Capture the cell that displays the provided text and extract its (x, y) central coordinate. 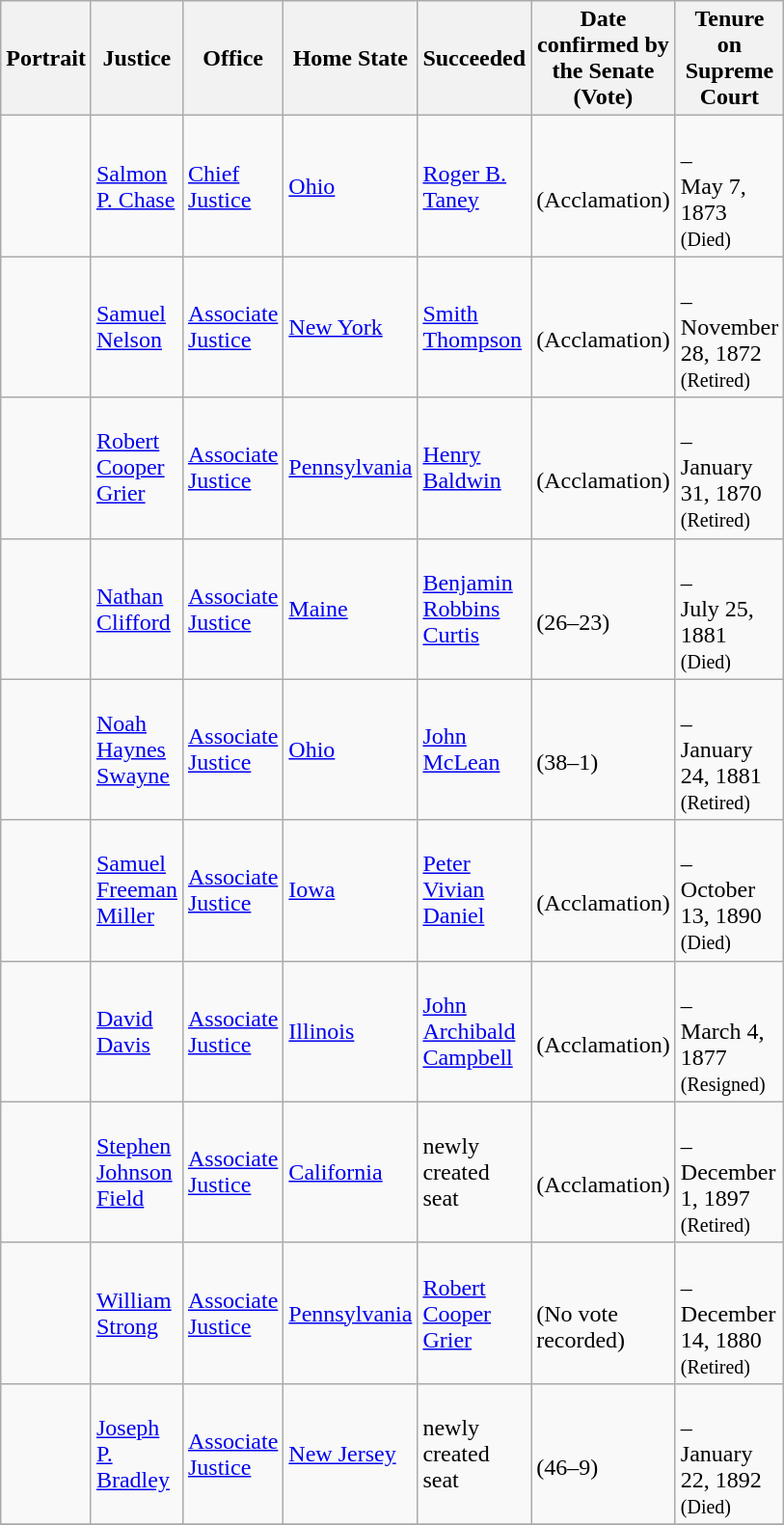
Samuel Freeman Miller (137, 890)
Samuel Nelson (137, 327)
Tenure on Supreme Court (729, 58)
Maine (351, 609)
New Jersey (351, 1454)
Nathan Clifford (137, 609)
Salmon P. Chase (137, 186)
Smith Thompson (474, 327)
–May 7, 1873(Died) (729, 186)
Portrait (46, 58)
Home State (351, 58)
–November 28, 1872(Retired) (729, 327)
Peter Vivian Daniel (474, 890)
–December 1, 1897(Retired) (729, 1172)
–October 13, 1890(Died) (729, 890)
Date confirmed by the Senate(Vote) (604, 58)
Noah Haynes Swayne (137, 749)
John McLean (474, 749)
Roger B. Taney (474, 186)
(No vote recorded) (604, 1313)
Stephen Johnson Field (137, 1172)
–July 25, 1881(Died) (729, 609)
Henry Baldwin (474, 468)
Iowa (351, 890)
–January 24, 1881(Retired) (729, 749)
Benjamin Robbins Curtis (474, 609)
–December 14, 1880(Retired) (729, 1313)
(46–9) (604, 1454)
(26–23) (604, 609)
William Strong (137, 1313)
John Archibald Campbell (474, 1031)
(38–1) (604, 749)
Office (232, 58)
Chief Justice (232, 186)
Joseph P. Bradley (137, 1454)
–January 22, 1892(Died) (729, 1454)
Succeeded (474, 58)
New York (351, 327)
David Davis (137, 1031)
–January 31, 1870(Retired) (729, 468)
–March 4, 1877(Resigned) (729, 1031)
Illinois (351, 1031)
California (351, 1172)
Justice (137, 58)
